Capture the cell that displays the provided text and extract its [x, y] central coordinate. 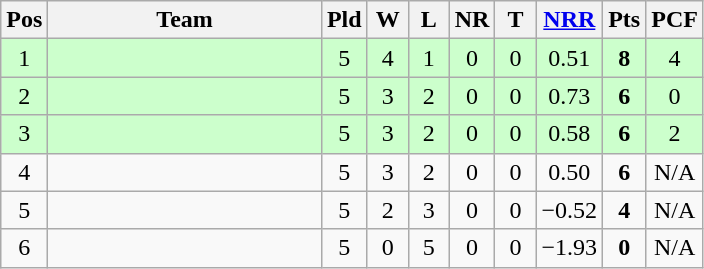
0.51 [570, 58]
−0.52 [570, 210]
0.50 [570, 172]
Pld [344, 20]
0.73 [570, 96]
Pos [24, 20]
−1.93 [570, 248]
T [516, 20]
0.58 [570, 134]
Team [185, 20]
L [428, 20]
NR [472, 20]
8 [624, 58]
Pts [624, 20]
NRR [570, 20]
PCF [675, 20]
W [388, 20]
